Pinpoint the cell where the given text exists, returning its [x, y] midpoint coordinate. 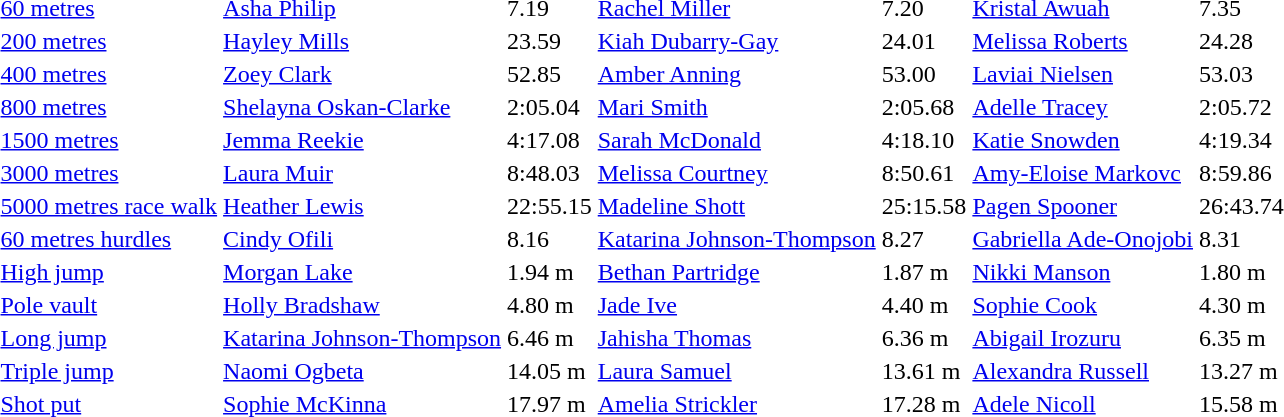
Heather Lewis [362, 206]
6.46 m [550, 338]
Amber Anning [736, 74]
13.61 m [924, 371]
Pagen Spooner [1083, 206]
4.40 m [924, 305]
6.36 m [924, 338]
Shelayna Oskan-Clarke [362, 107]
Cindy Ofili [362, 239]
Sarah McDonald [736, 140]
1.94 m [550, 272]
Abigail Irozuru [1083, 338]
53.00 [924, 74]
Melissa Courtney [736, 173]
4:17.08 [550, 140]
Katie Snowden [1083, 140]
Jahisha Thomas [736, 338]
Alexandra Russell [1083, 371]
22:55.15 [550, 206]
Morgan Lake [362, 272]
23.59 [550, 41]
Hayley Mills [362, 41]
Amy-Eloise Markovc [1083, 173]
Naomi Ogbeta [362, 371]
Jemma Reekie [362, 140]
14.05 m [550, 371]
8:48.03 [550, 173]
Nikki Manson [1083, 272]
1.87 m [924, 272]
8:50.61 [924, 173]
Mari Smith [736, 107]
Holly Bradshaw [362, 305]
Melissa Roberts [1083, 41]
Bethan Partridge [736, 272]
Zoey Clark [362, 74]
24.01 [924, 41]
52.85 [550, 74]
Madeline Shott [736, 206]
Laviai Nielsen [1083, 74]
8.16 [550, 239]
Jade Ive [736, 305]
4:18.10 [924, 140]
4.80 m [550, 305]
2:05.68 [924, 107]
Sophie Cook [1083, 305]
8.27 [924, 239]
2:05.04 [550, 107]
Laura Muir [362, 173]
Kiah Dubarry-Gay [736, 41]
Gabriella Ade-Onojobi [1083, 239]
25:15.58 [924, 206]
Adelle Tracey [1083, 107]
Laura Samuel [736, 371]
